Find where the given text appears and provide that cell's center as (x, y) coordinate. 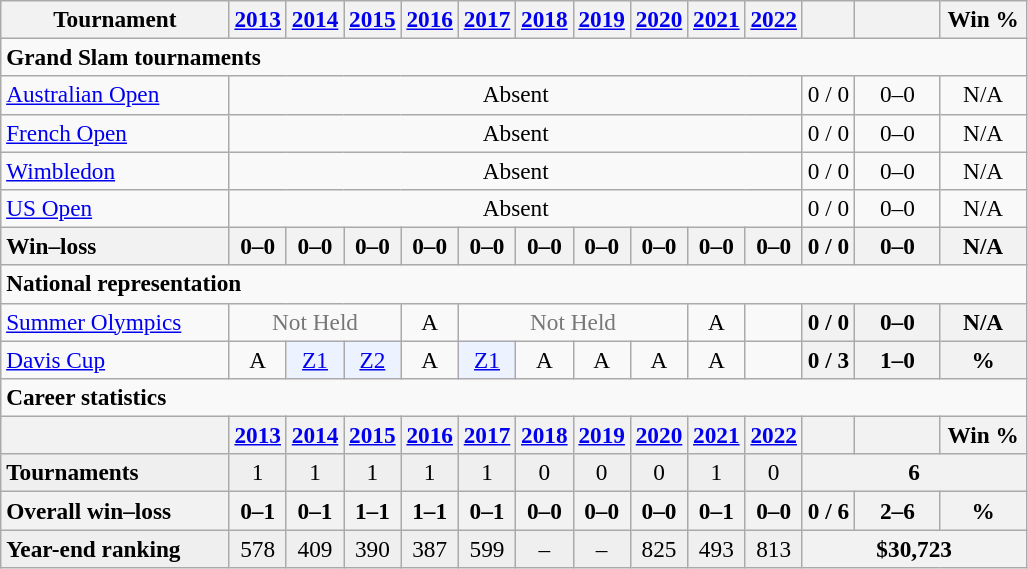
Career statistics (514, 397)
2–6 (897, 510)
Z2 (372, 359)
1–0 (897, 359)
Year-end ranking (115, 548)
Wimbledon (115, 170)
390 (372, 548)
US Open (115, 208)
National representation (514, 284)
Tournaments (115, 473)
493 (716, 548)
825 (658, 548)
Overall win–loss (115, 510)
578 (258, 548)
Tournament (115, 19)
Davis Cup (115, 359)
French Open (115, 133)
Grand Slam tournaments (514, 57)
813 (774, 548)
0 / 3 (828, 359)
599 (486, 548)
Win–loss (115, 246)
6 (914, 473)
409 (314, 548)
0 / 6 (828, 510)
Summer Olympics (115, 322)
$30,723 (914, 548)
387 (430, 548)
Australian Open (115, 95)
